Identify which cell holds the provided text, then report its (x, y) central coordinate. 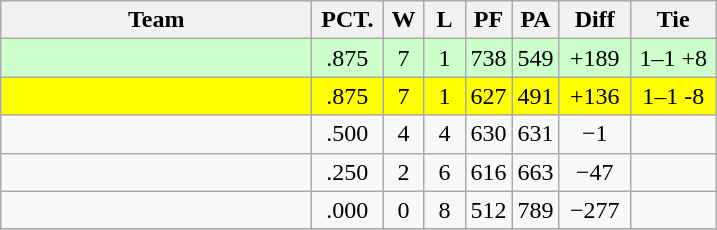
+189 (594, 58)
Diff (594, 20)
0 (404, 210)
.000 (348, 210)
1–1 -8 (673, 96)
PF (488, 20)
W (404, 20)
663 (536, 172)
630 (488, 134)
−47 (594, 172)
.250 (348, 172)
.500 (348, 134)
549 (536, 58)
631 (536, 134)
6 (444, 172)
512 (488, 210)
PA (536, 20)
789 (536, 210)
627 (488, 96)
2 (404, 172)
616 (488, 172)
Tie (673, 20)
PCT. (348, 20)
+136 (594, 96)
1–1 +8 (673, 58)
−1 (594, 134)
L (444, 20)
Team (156, 20)
491 (536, 96)
738 (488, 58)
8 (444, 210)
−277 (594, 210)
